Output the (x, y) coordinate of the center of the cell containing the given text.  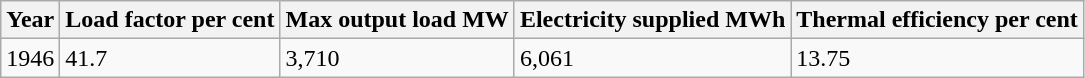
13.75 (938, 58)
41.7 (170, 58)
Load factor per cent (170, 20)
6,061 (652, 58)
Thermal efficiency per cent (938, 20)
1946 (30, 58)
Electricity supplied MWh (652, 20)
Max output load MW (397, 20)
3,710 (397, 58)
Year (30, 20)
